Return the (x, y) coordinate for the center point of the cell that contains the specified text.  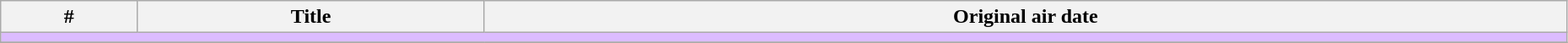
# (69, 17)
Original air date (1026, 17)
Title (311, 17)
